Find where the given text appears and provide that cell's center as (x, y) coordinate. 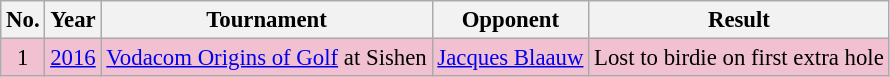
Opponent (510, 20)
Vodacom Origins of Golf at Sishen (266, 58)
1 (23, 58)
Jacques Blaauw (510, 58)
Tournament (266, 20)
Year (73, 20)
Lost to birdie on first extra hole (739, 58)
Result (739, 20)
2016 (73, 58)
No. (23, 20)
